Detect which cell encompasses the target text, then output its [x, y] center coordinate. 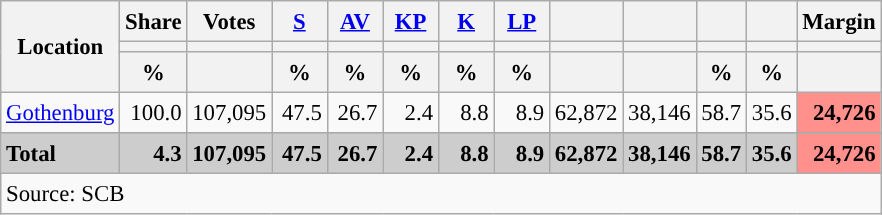
AV [355, 22]
S [300, 22]
Votes [230, 22]
KP [411, 22]
Total [60, 154]
100.0 [154, 114]
K [466, 22]
Location [60, 47]
LP [522, 22]
Margin [839, 22]
Share [154, 22]
Source: SCB [441, 194]
4.3 [154, 154]
Gothenburg [60, 114]
